Locate the cell with the specified text and output its (X, Y) center coordinate. 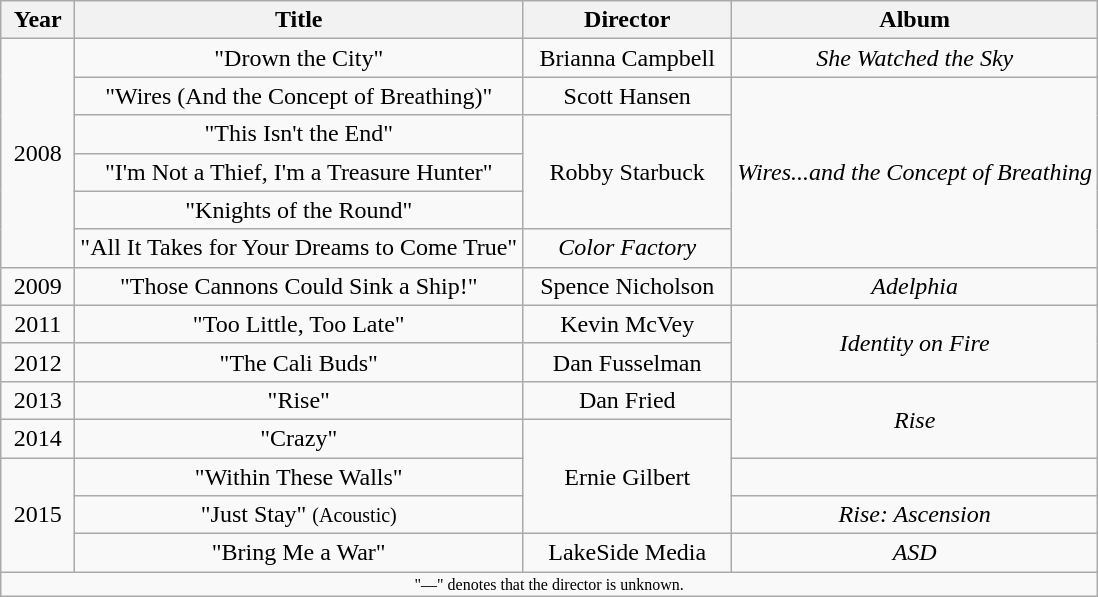
Title (299, 20)
Kevin McVey (628, 324)
ASD (915, 553)
Rise: Ascension (915, 515)
Wires...and the Concept of Breathing (915, 172)
2015 (38, 515)
"Bring Me a War" (299, 553)
Brianna Campbell (628, 58)
LakeSide Media (628, 553)
Dan Fusselman (628, 362)
"All It Takes for Your Dreams to Come True" (299, 248)
"Too Little, Too Late" (299, 324)
"Knights of the Round" (299, 210)
"Those Cannons Could Sink a Ship!" (299, 286)
"Within These Walls" (299, 477)
2012 (38, 362)
2008 (38, 153)
"—" denotes that the director is unknown. (550, 584)
Color Factory (628, 248)
2011 (38, 324)
Robby Starbuck (628, 172)
2013 (38, 400)
Spence Nicholson (628, 286)
Ernie Gilbert (628, 476)
"This Isn't the End" (299, 134)
"Wires (And the Concept of Breathing)" (299, 96)
Scott Hansen (628, 96)
Adelphia (915, 286)
Year (38, 20)
2009 (38, 286)
"Crazy" (299, 438)
Dan Fried (628, 400)
"Just Stay" (Acoustic) (299, 515)
"Rise" (299, 400)
Identity on Fire (915, 343)
"Drown the City" (299, 58)
2014 (38, 438)
She Watched the Sky (915, 58)
"The Cali Buds" (299, 362)
Rise (915, 419)
Director (628, 20)
Album (915, 20)
"I'm Not a Thief, I'm a Treasure Hunter" (299, 172)
